Return [x, y] of the center of cell containing provided text 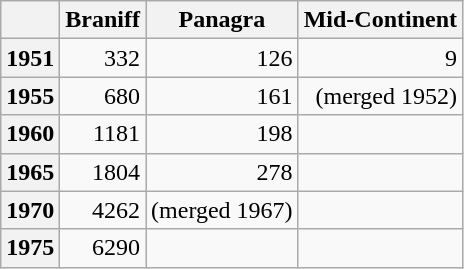
1951 [30, 58]
4262 [103, 210]
Braniff [103, 20]
9 [380, 58]
Mid-Continent [380, 20]
278 [222, 172]
680 [103, 96]
1181 [103, 134]
Panagra [222, 20]
1804 [103, 172]
(merged 1967) [222, 210]
(merged 1952) [380, 96]
1975 [30, 248]
198 [222, 134]
6290 [103, 248]
1960 [30, 134]
161 [222, 96]
126 [222, 58]
1955 [30, 96]
1965 [30, 172]
332 [103, 58]
1970 [30, 210]
